Determine the [x, y] coordinate at the center of the cell enclosing the given text.  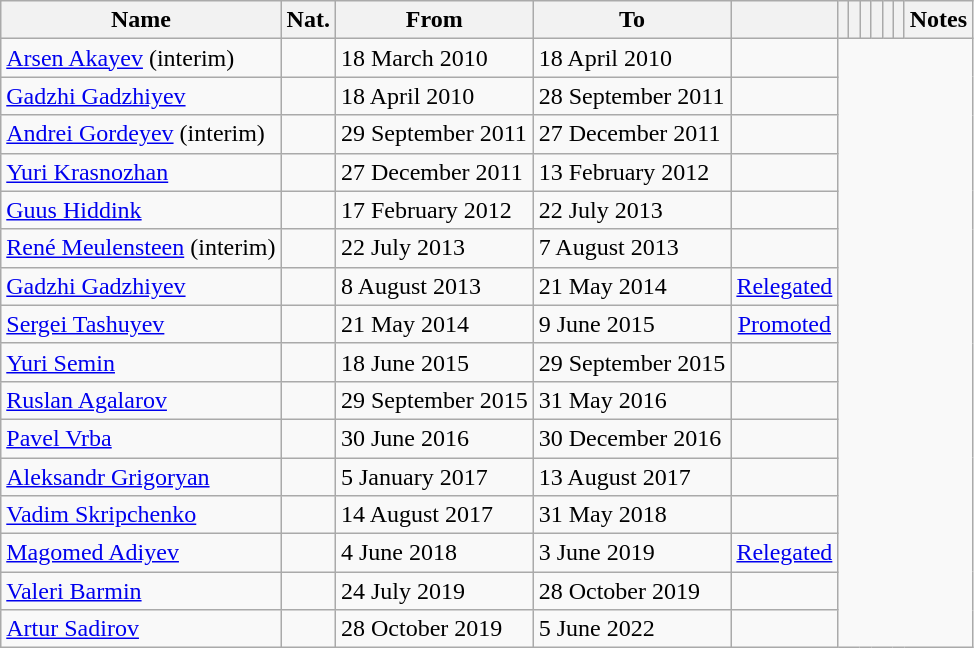
Guus Hiddink [141, 210]
Arsen Akayev (interim) [141, 58]
Vadim Skripchenko [141, 515]
18 March 2010 [434, 58]
13 August 2017 [632, 477]
To [632, 20]
Artur Sadirov [141, 629]
3 June 2019 [632, 553]
Valeri Barmin [141, 591]
Nat. [308, 20]
Name [141, 20]
5 June 2022 [632, 629]
31 May 2018 [632, 515]
Magomed Adiyev [141, 553]
Yuri Krasnozhan [141, 172]
René Meulensteen (interim) [141, 248]
5 January 2017 [434, 477]
30 June 2016 [434, 438]
31 May 2016 [632, 400]
29 September 2011 [434, 134]
18 June 2015 [434, 362]
Ruslan Agalarov [141, 400]
Promoted [784, 324]
9 June 2015 [632, 324]
Sergei Tashuyev [141, 324]
From [434, 20]
17 February 2012 [434, 210]
14 August 2017 [434, 515]
28 September 2011 [632, 96]
Notes [938, 20]
Pavel Vrba [141, 438]
Andrei Gordeyev (interim) [141, 134]
30 December 2016 [632, 438]
Aleksandr Grigoryan [141, 477]
7 August 2013 [632, 248]
8 August 2013 [434, 286]
Yuri Semin [141, 362]
4 June 2018 [434, 553]
13 February 2012 [632, 172]
24 July 2019 [434, 591]
